Identify which cell holds the provided text, then report its [x, y] central coordinate. 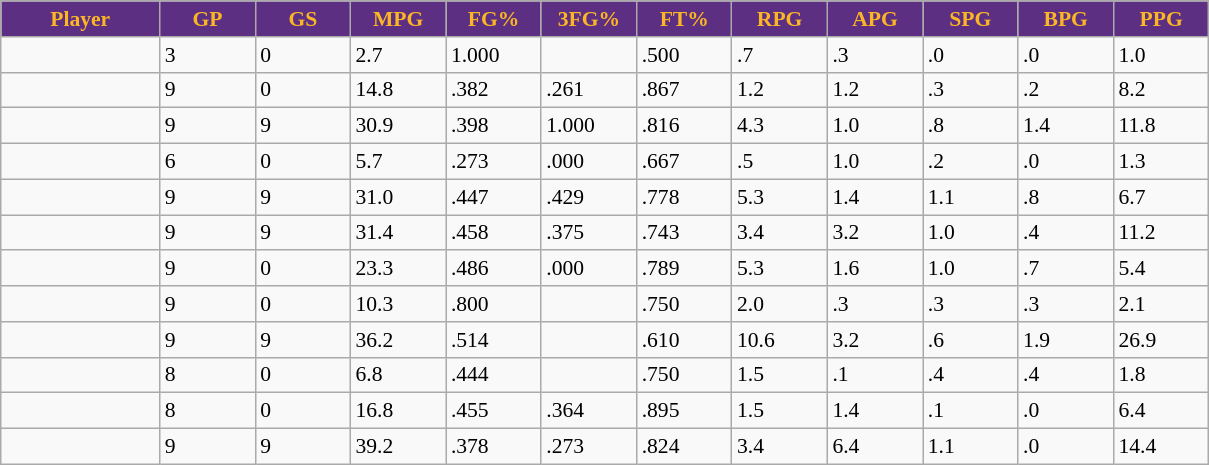
5.7 [398, 162]
.5 [780, 162]
8.2 [1161, 90]
1.3 [1161, 162]
10.3 [398, 304]
.867 [684, 90]
10.6 [780, 340]
23.3 [398, 269]
.667 [684, 162]
.816 [684, 126]
.500 [684, 55]
2.7 [398, 55]
APG [874, 19]
6.7 [1161, 197]
.458 [494, 233]
.778 [684, 197]
.486 [494, 269]
.800 [494, 304]
.743 [684, 233]
FG% [494, 19]
.455 [494, 411]
Player [80, 19]
14.8 [398, 90]
.429 [588, 197]
.261 [588, 90]
GP [208, 19]
.824 [684, 447]
2.1 [1161, 304]
14.4 [1161, 447]
3FG% [588, 19]
.447 [494, 197]
5.4 [1161, 269]
.398 [494, 126]
.610 [684, 340]
11.8 [1161, 126]
3 [208, 55]
1.8 [1161, 375]
.6 [970, 340]
.895 [684, 411]
16.8 [398, 411]
36.2 [398, 340]
GS [302, 19]
SPG [970, 19]
31.0 [398, 197]
39.2 [398, 447]
6 [208, 162]
.375 [588, 233]
PPG [1161, 19]
11.2 [1161, 233]
.789 [684, 269]
30.9 [398, 126]
4.3 [780, 126]
BPG [1066, 19]
1.9 [1066, 340]
.382 [494, 90]
26.9 [1161, 340]
31.4 [398, 233]
.514 [494, 340]
RPG [780, 19]
1.6 [874, 269]
.378 [494, 447]
MPG [398, 19]
FT% [684, 19]
.444 [494, 375]
2.0 [780, 304]
6.8 [398, 375]
.364 [588, 411]
